Determine the [x, y] coordinate at the center of the cell enclosing the given text.  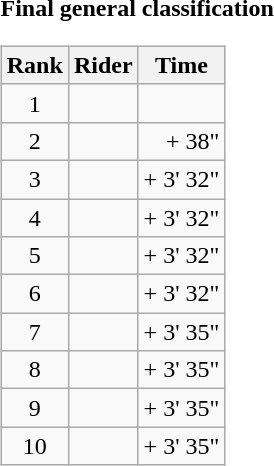
4 [34, 217]
6 [34, 294]
+ 38" [182, 141]
10 [34, 446]
5 [34, 256]
1 [34, 103]
Time [182, 65]
2 [34, 141]
8 [34, 370]
Rider [103, 65]
7 [34, 332]
Rank [34, 65]
9 [34, 408]
3 [34, 179]
